Scan for the cell matching the given text and deliver its (X, Y) coordinate at center. 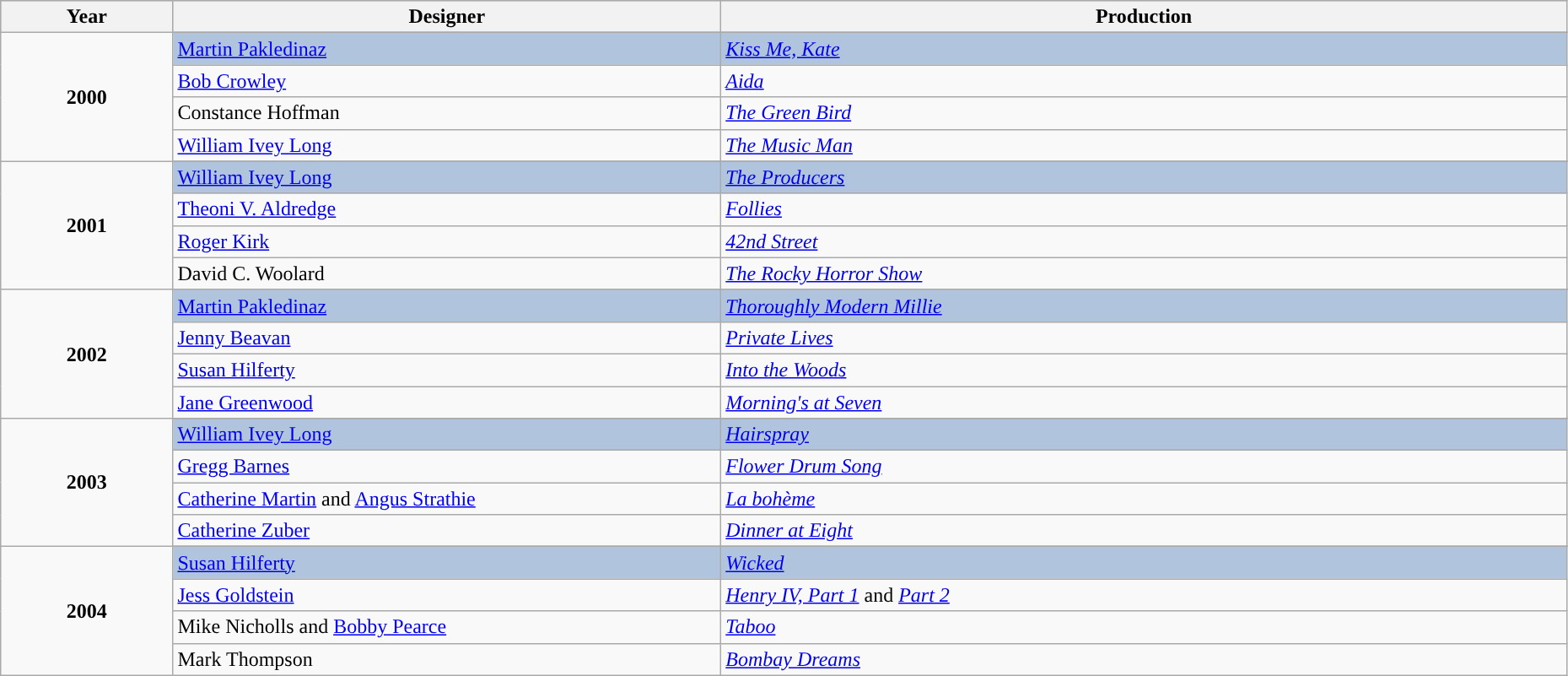
Year (87, 17)
Thoroughly Modern Millie (1144, 306)
2002 (87, 354)
Flower Drum Song (1144, 467)
Dinner at Eight (1144, 531)
Bombay Dreams (1144, 659)
Hairspray (1144, 435)
The Producers (1144, 177)
Catherine Zuber (447, 531)
The Green Bird (1144, 113)
Bob Crowley (447, 81)
Jenny Beavan (447, 338)
Aida (1144, 81)
Private Lives (1144, 338)
David C. Woolard (447, 273)
Taboo (1144, 627)
Jane Greenwood (447, 403)
Mike Nicholls and Bobby Pearce (447, 627)
The Music Man (1144, 145)
Theoni V. Aldredge (447, 209)
Constance Hoffman (447, 113)
Wicked (1144, 563)
2000 (87, 97)
Production (1144, 17)
2004 (87, 611)
42nd Street (1144, 241)
Jess Goldstein (447, 595)
Catherine Martin and Angus Strathie (447, 499)
Roger Kirk (447, 241)
Mark Thompson (447, 659)
Into the Woods (1144, 370)
Henry IV, Part 1 and Part 2 (1144, 595)
Morning's at Seven (1144, 403)
The Rocky Horror Show (1144, 273)
Follies (1144, 209)
2001 (87, 225)
Kiss Me, Kate (1144, 49)
La bohème (1144, 499)
2003 (87, 483)
Gregg Barnes (447, 467)
Designer (447, 17)
